Determine the [x, y] coordinate at the center of the cell enclosing the given text.  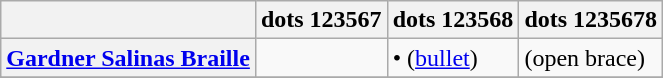
dots 123568 [453, 20]
Gardner Salinas Braille [128, 58]
(open brace) [591, 58]
dots 1235678 [591, 20]
dots 123567 [321, 20]
• (bullet) [453, 58]
